Determine the (X, Y) coordinate at the center of the cell enclosing the given text.  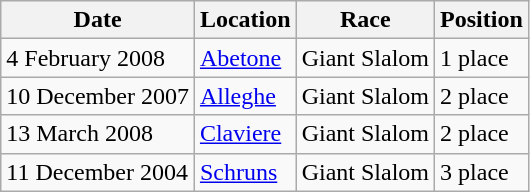
4 February 2008 (98, 58)
10 December 2007 (98, 96)
Claviere (245, 134)
Abetone (245, 58)
Alleghe (245, 96)
11 December 2004 (98, 172)
Schruns (245, 172)
Race (365, 20)
Date (98, 20)
Location (245, 20)
3 place (482, 172)
1 place (482, 58)
13 March 2008 (98, 134)
Position (482, 20)
